Search for the cell housing the specified text and yield its (x, y) center coordinate. 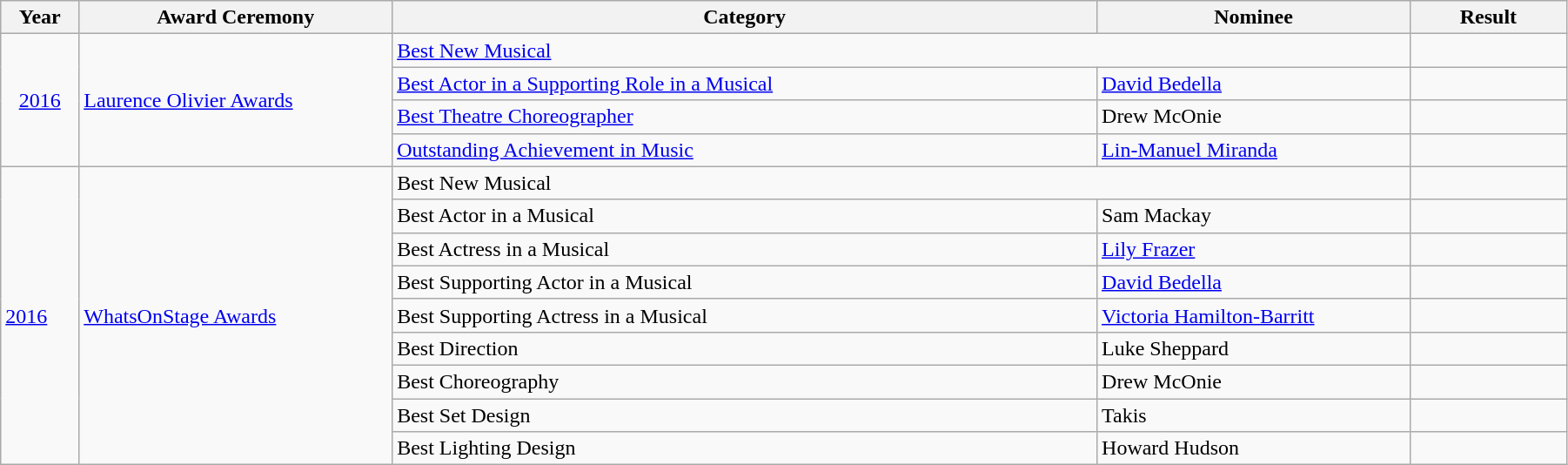
Luke Sheppard (1254, 348)
Victoria Hamilton-Barritt (1254, 315)
Best Supporting Actor in a Musical (745, 282)
Best Actor in a Supporting Role in a Musical (745, 84)
Laurence Olivier Awards (236, 100)
Best Actress in a Musical (745, 249)
Award Ceremony (236, 17)
Nominee (1254, 17)
Year (40, 17)
Lily Frazer (1254, 249)
Outstanding Achievement in Music (745, 150)
Best Actor in a Musical (745, 216)
Best Set Design (745, 415)
Best Theatre Choreographer (745, 117)
Howard Hudson (1254, 448)
WhatsOnStage Awards (236, 315)
Takis (1254, 415)
Category (745, 17)
Best Direction (745, 348)
Lin-Manuel Miranda (1254, 150)
Sam Mackay (1254, 216)
Result (1488, 17)
Best Supporting Actress in a Musical (745, 315)
Best Choreography (745, 381)
Best Lighting Design (745, 448)
